Detect which cell encompasses the target text, then output its (X, Y) center coordinate. 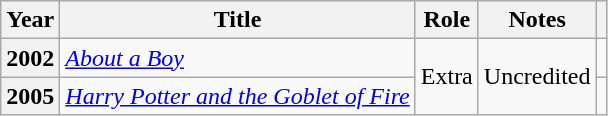
Title (238, 20)
Year (30, 20)
Harry Potter and the Goblet of Fire (238, 96)
Notes (537, 20)
Role (446, 20)
Extra (446, 77)
About a Boy (238, 58)
2002 (30, 58)
2005 (30, 96)
Uncredited (537, 77)
